Return (X, Y) of the center of cell containing provided text 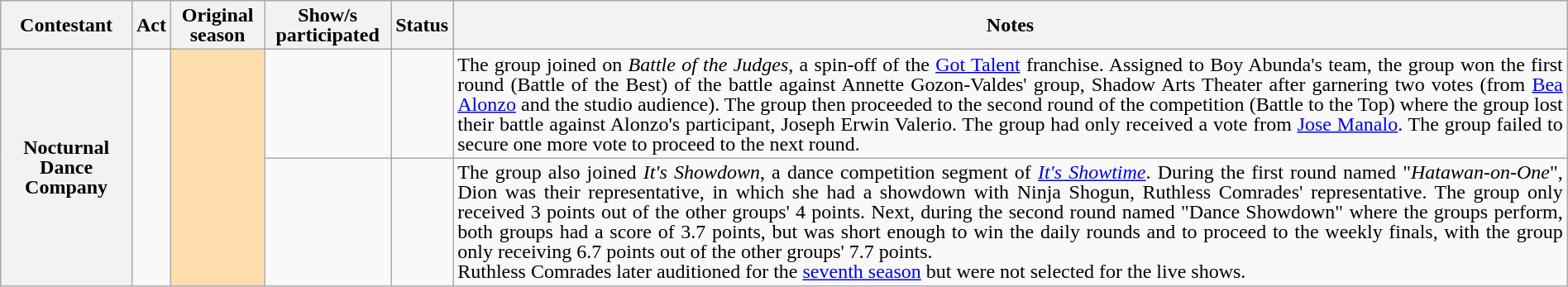
Status (422, 25)
Contestant (66, 25)
Notes (1011, 25)
Act (151, 25)
Original season (218, 25)
Nocturnal Dance Company (66, 168)
Show/s participated (327, 25)
